Determine the (X, Y) coordinate at the center of the cell enclosing the given text.  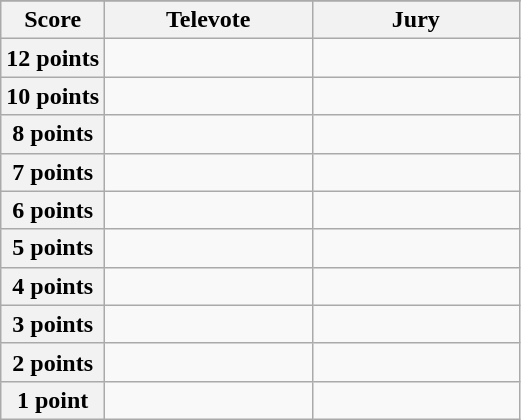
6 points (53, 210)
8 points (53, 134)
12 points (53, 58)
Televote (209, 20)
5 points (53, 248)
Score (53, 20)
Jury (416, 20)
10 points (53, 96)
2 points (53, 362)
4 points (53, 286)
1 point (53, 400)
3 points (53, 324)
7 points (53, 172)
